Scan for the cell matching the given text and deliver its (X, Y) coordinate at center. 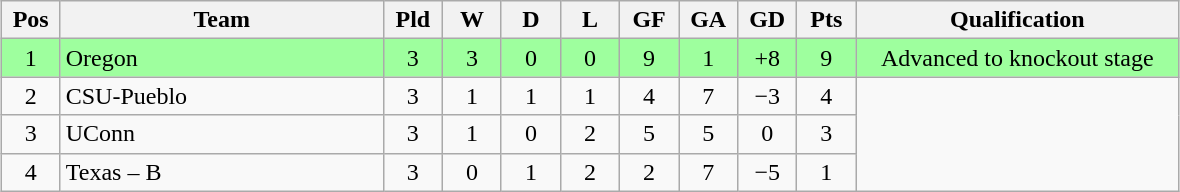
UConn (222, 134)
Qualification (1018, 20)
L (590, 20)
−5 (768, 172)
Texas – B (222, 172)
D (530, 20)
Oregon (222, 58)
Pld (412, 20)
Advanced to knockout stage (1018, 58)
GD (768, 20)
Pts (826, 20)
Team (222, 20)
Pos (30, 20)
+8 (768, 58)
−3 (768, 96)
CSU-Pueblo (222, 96)
GF (650, 20)
W (472, 20)
GA (708, 20)
